Detect which cell encompasses the target text, then output its [x, y] center coordinate. 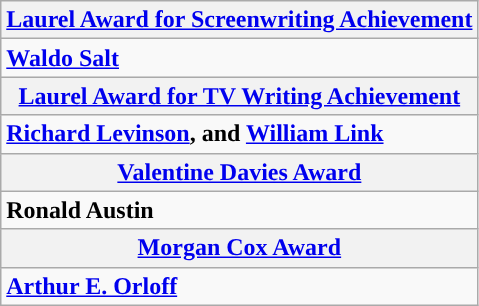
Valentine Davies Award [240, 172]
Arthur E. Orloff [240, 286]
Laurel Award for Screenwriting Achievement [240, 20]
Laurel Award for TV Writing Achievement [240, 96]
Waldo Salt [240, 58]
Richard Levinson, and William Link [240, 134]
Ronald Austin [240, 210]
Morgan Cox Award [240, 248]
